Determine the [x, y] coordinate at the center of the cell enclosing the given text.  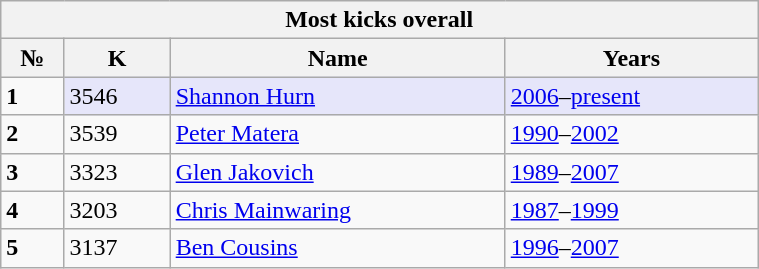
2006–present [631, 96]
3 [32, 172]
Name [338, 58]
№ [32, 58]
K [117, 58]
2 [32, 134]
Peter Matera [338, 134]
1 [32, 96]
5 [32, 248]
3539 [117, 134]
Chris Mainwaring [338, 210]
1990–2002 [631, 134]
3137 [117, 248]
3323 [117, 172]
3203 [117, 210]
Glen Jakovich [338, 172]
Years [631, 58]
Most kicks overall [380, 20]
1987–1999 [631, 210]
3546 [117, 96]
1989–2007 [631, 172]
Ben Cousins [338, 248]
1996–2007 [631, 248]
4 [32, 210]
Shannon Hurn [338, 96]
